Scan for the cell matching the given text and deliver its [x, y] coordinate at center. 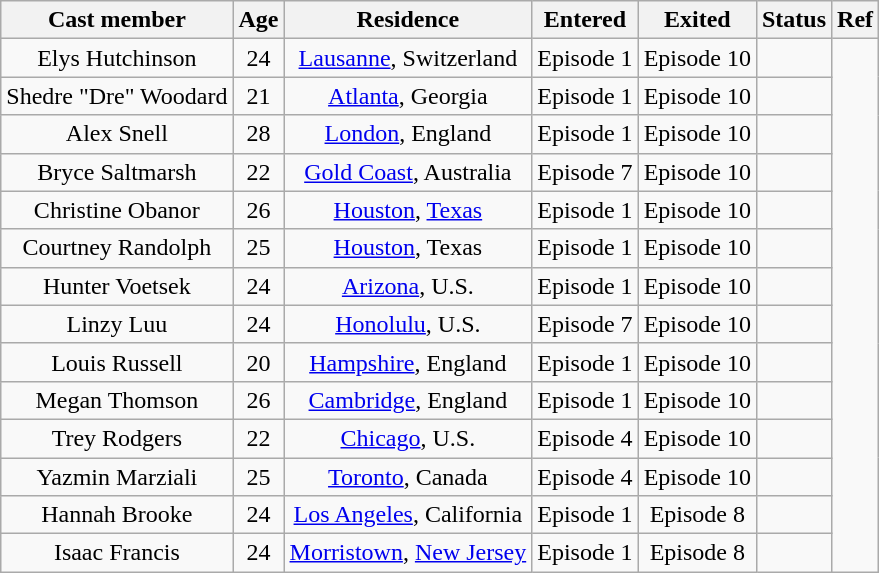
Gold Coast, Australia [408, 172]
Status [794, 20]
Chicago, U.S. [408, 438]
Courtney Randolph [117, 248]
Entered [585, 20]
Shedre "Dre" Woodard [117, 96]
Lausanne, Switzerland [408, 58]
Christine Obanor [117, 210]
Megan Thomson [117, 400]
Louis Russell [117, 362]
Bryce Saltmarsh [117, 172]
Isaac Francis [117, 553]
Exited [697, 20]
Cast member [117, 20]
Cambridge, England [408, 400]
Los Angeles, California [408, 515]
Atlanta, Georgia [408, 96]
Morristown, New Jersey [408, 553]
Alex Snell [117, 134]
Hunter Voetsek [117, 286]
London, England [408, 134]
28 [258, 134]
Residence [408, 20]
20 [258, 362]
Trey Rodgers [117, 438]
Ref [856, 20]
Age [258, 20]
Elys Hutchinson [117, 58]
Yazmin Marziali [117, 477]
Toronto, Canada [408, 477]
Hannah Brooke [117, 515]
Honolulu, U.S. [408, 324]
Arizona, U.S. [408, 286]
21 [258, 96]
Hampshire, England [408, 362]
Linzy Luu [117, 324]
